Pinpoint the cell where the given text exists, returning its [x, y] midpoint coordinate. 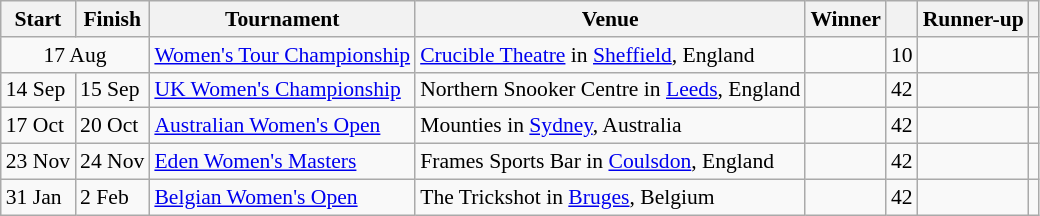
Runner-up [974, 19]
14 Sep [38, 90]
23 Nov [38, 162]
31 Jan [38, 197]
10 [902, 55]
17 Aug [76, 55]
Australian Women's Open [282, 126]
20 Oct [112, 126]
17 Oct [38, 126]
Eden Women's Masters [282, 162]
Start [38, 19]
15 Sep [112, 90]
24 Nov [112, 162]
2 Feb [112, 197]
Belgian Women's Open [282, 197]
Women's Tour Championship [282, 55]
The Trickshot in Bruges, Belgium [610, 197]
UK Women's Championship [282, 90]
Northern Snooker Centre in Leeds, England [610, 90]
Mounties in Sydney, Australia [610, 126]
Crucible Theatre in Sheffield, England [610, 55]
Venue [610, 19]
Frames Sports Bar in Coulsdon, England [610, 162]
Finish [112, 19]
Tournament [282, 19]
Winner [846, 19]
